Scan for the cell matching the given text and deliver its [X, Y] coordinate at center. 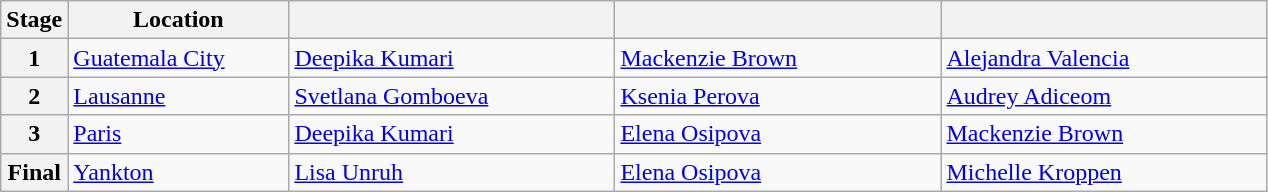
Guatemala City [178, 58]
Lisa Unruh [452, 172]
3 [34, 134]
Yankton [178, 172]
Paris [178, 134]
Michelle Kroppen [1104, 172]
Location [178, 20]
Audrey Adiceom [1104, 96]
Ksenia Perova [778, 96]
Lausanne [178, 96]
Svetlana Gomboeva [452, 96]
Alejandra Valencia [1104, 58]
Stage [34, 20]
Final [34, 172]
2 [34, 96]
1 [34, 58]
